Search for the cell housing the specified text and yield its [X, Y] center coordinate. 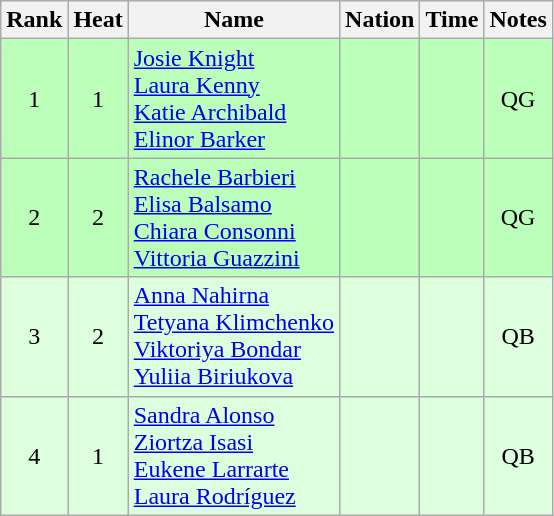
Notes [518, 20]
Josie KnightLaura KennyKatie ArchibaldElinor Barker [234, 98]
3 [34, 336]
Rachele BarbieriElisa BalsamoChiara ConsonniVittoria Guazzini [234, 218]
Nation [380, 20]
Name [234, 20]
Sandra AlonsoZiortza IsasiEukene LarrarteLaura Rodríguez [234, 456]
Time [452, 20]
4 [34, 456]
Heat [98, 20]
Anna NahirnaTetyana KlimchenkoViktoriya BondarYuliia Biriukova [234, 336]
Rank [34, 20]
